Capture the cell that displays the provided text and extract its [X, Y] central coordinate. 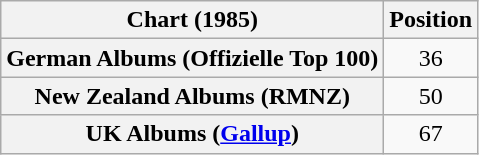
36 [431, 58]
50 [431, 96]
67 [431, 134]
German Albums (Offizielle Top 100) [192, 58]
New Zealand Albums (RMNZ) [192, 96]
Chart (1985) [192, 20]
UK Albums (Gallup) [192, 134]
Position [431, 20]
